For the text-containing cell, return its midpoint in (X, Y) coordinate format. 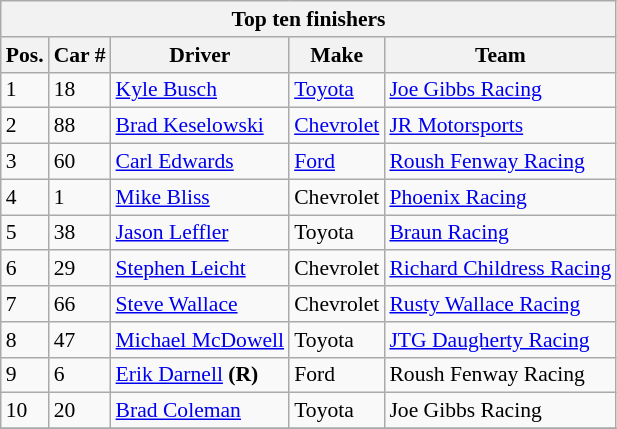
18 (80, 90)
Pos. (25, 55)
10 (25, 411)
Top ten finishers (309, 19)
60 (80, 162)
8 (25, 340)
Driver (200, 55)
Carl Edwards (200, 162)
Phoenix Racing (500, 197)
Steve Wallace (200, 304)
JR Motorsports (500, 126)
Rusty Wallace Racing (500, 304)
88 (80, 126)
38 (80, 233)
Brad Keselowski (200, 126)
Make (336, 55)
9 (25, 375)
Richard Childress Racing (500, 269)
4 (25, 197)
Kyle Busch (200, 90)
66 (80, 304)
20 (80, 411)
Brad Coleman (200, 411)
2 (25, 126)
Michael McDowell (200, 340)
Stephen Leicht (200, 269)
JTG Daugherty Racing (500, 340)
5 (25, 233)
7 (25, 304)
Team (500, 55)
Jason Leffler (200, 233)
47 (80, 340)
Mike Bliss (200, 197)
Braun Racing (500, 233)
29 (80, 269)
Erik Darnell (R) (200, 375)
Car # (80, 55)
3 (25, 162)
